Capture the cell that displays the provided text and extract its [x, y] central coordinate. 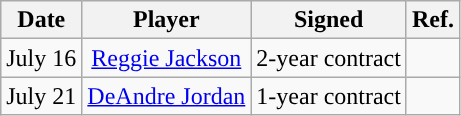
1-year contract [329, 96]
Player [166, 20]
Signed [329, 20]
DeAndre Jordan [166, 96]
July 16 [42, 58]
July 21 [42, 96]
Reggie Jackson [166, 58]
2-year contract [329, 58]
Date [42, 20]
Ref. [432, 20]
